From the cell containing the given text, extract its center point as [x, y] coordinate. 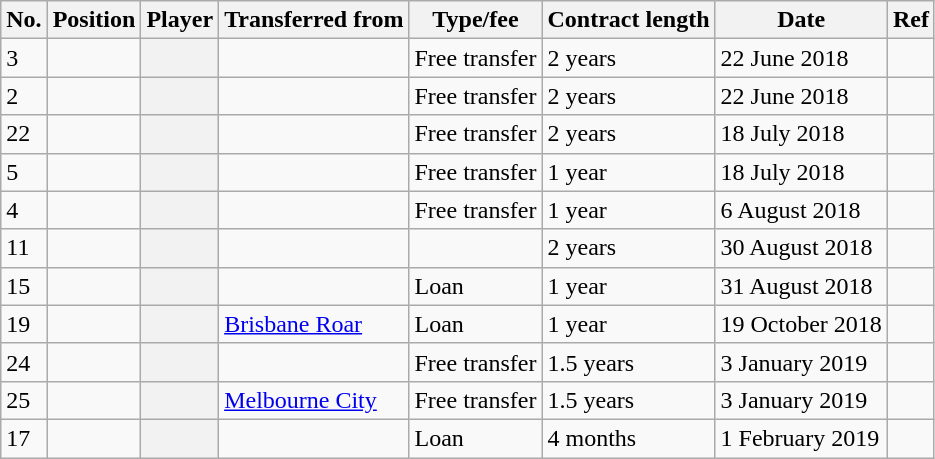
11 [24, 248]
19 October 2018 [801, 324]
Ref [910, 20]
Position [94, 20]
Melbourne City [314, 400]
5 [24, 172]
Player [180, 20]
17 [24, 438]
No. [24, 20]
Type/fee [476, 20]
4 months [628, 438]
31 August 2018 [801, 286]
19 [24, 324]
1 February 2019 [801, 438]
Date [801, 20]
30 August 2018 [801, 248]
25 [24, 400]
6 August 2018 [801, 210]
Contract length [628, 20]
22 [24, 134]
Transferred from [314, 20]
4 [24, 210]
24 [24, 362]
Brisbane Roar [314, 324]
15 [24, 286]
3 [24, 58]
2 [24, 96]
